For the text-containing cell, return its midpoint in (x, y) coordinate format. 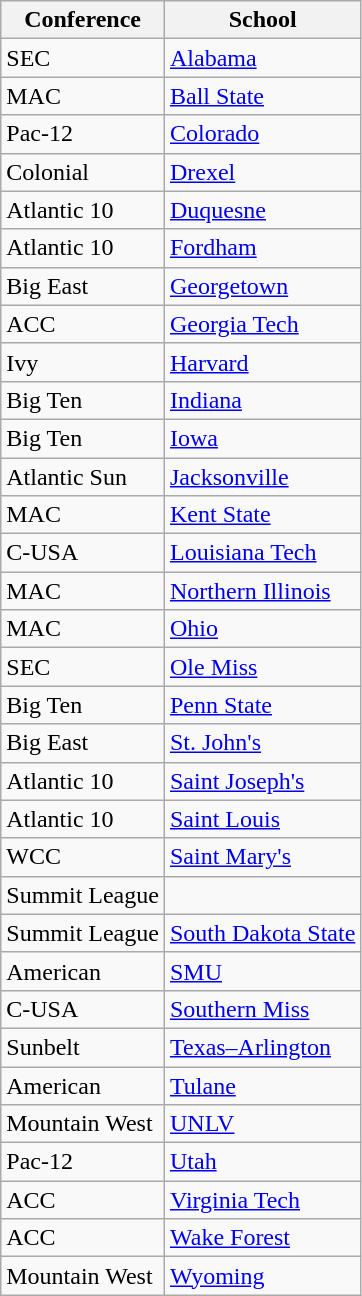
South Dakota State (262, 933)
Penn State (262, 705)
Colonial (83, 172)
Ivy (83, 362)
Jacksonville (262, 477)
SMU (262, 971)
Saint Louis (262, 819)
Northern Illinois (262, 591)
Atlantic Sun (83, 477)
Sunbelt (83, 1047)
Virginia Tech (262, 1200)
Saint Joseph's (262, 781)
Wake Forest (262, 1238)
Fordham (262, 248)
Iowa (262, 438)
Georgetown (262, 286)
Georgia Tech (262, 324)
St. John's (262, 743)
Drexel (262, 172)
Alabama (262, 58)
Tulane (262, 1085)
WCC (83, 857)
Utah (262, 1162)
Wyoming (262, 1276)
Ohio (262, 629)
Conference (83, 20)
Saint Mary's (262, 857)
Duquesne (262, 210)
Colorado (262, 134)
Texas–Arlington (262, 1047)
Harvard (262, 362)
UNLV (262, 1124)
Louisiana Tech (262, 553)
Kent State (262, 515)
School (262, 20)
Ole Miss (262, 667)
Southern Miss (262, 1009)
Ball State (262, 96)
Indiana (262, 400)
